Find where the given text appears and provide that cell's center as (X, Y) coordinate. 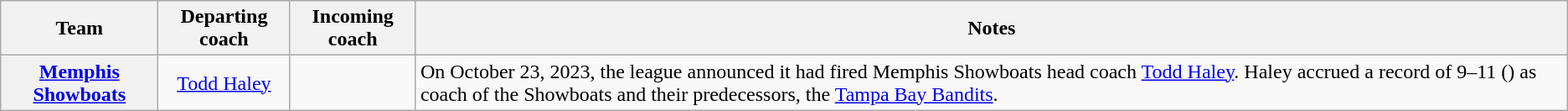
Team (80, 29)
Memphis Showboats (80, 82)
Departing coach (224, 29)
Todd Haley (224, 82)
Incoming coach (353, 29)
Notes (992, 29)
